Return (x, y) of the center of cell containing provided text 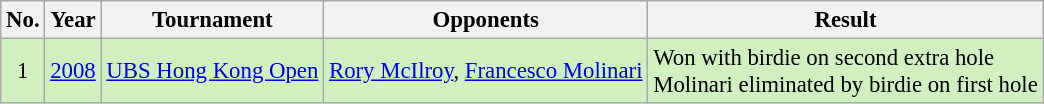
Opponents (486, 20)
1 (23, 72)
Year (73, 20)
No. (23, 20)
Won with birdie on second extra holeMolinari eliminated by birdie on first hole (846, 72)
2008 (73, 72)
Result (846, 20)
Tournament (212, 20)
Rory McIlroy, Francesco Molinari (486, 72)
UBS Hong Kong Open (212, 72)
